Return the (x, y) coordinate for the center point of the cell that contains the specified text.  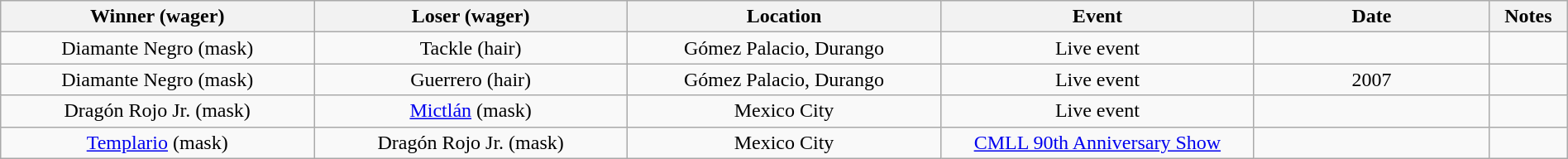
2007 (1371, 79)
CMLL 90th Anniversary Show (1097, 142)
Mictlán (mask) (471, 111)
Winner (wager) (157, 17)
Templario (mask) (157, 142)
Loser (wager) (471, 17)
Date (1371, 17)
Event (1097, 17)
Notes (1528, 17)
Location (784, 17)
Tackle (hair) (471, 48)
Guerrero (hair) (471, 79)
